Scan for the cell matching the given text and deliver its [x, y] coordinate at center. 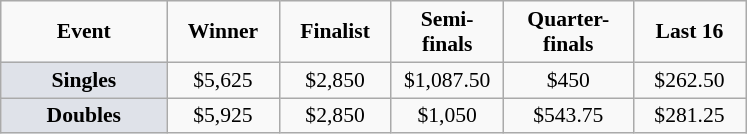
Finalist [335, 32]
$1,087.50 [447, 80]
$5,625 [223, 80]
Winner [223, 32]
$450 [568, 80]
$281.25 [689, 116]
Last 16 [689, 32]
Quarter-finals [568, 32]
Doubles [84, 116]
$543.75 [568, 116]
$262.50 [689, 80]
Semi-finals [447, 32]
Singles [84, 80]
$5,925 [223, 116]
$1,050 [447, 116]
Event [84, 32]
